Search for the cell housing the specified text and yield its [X, Y] center coordinate. 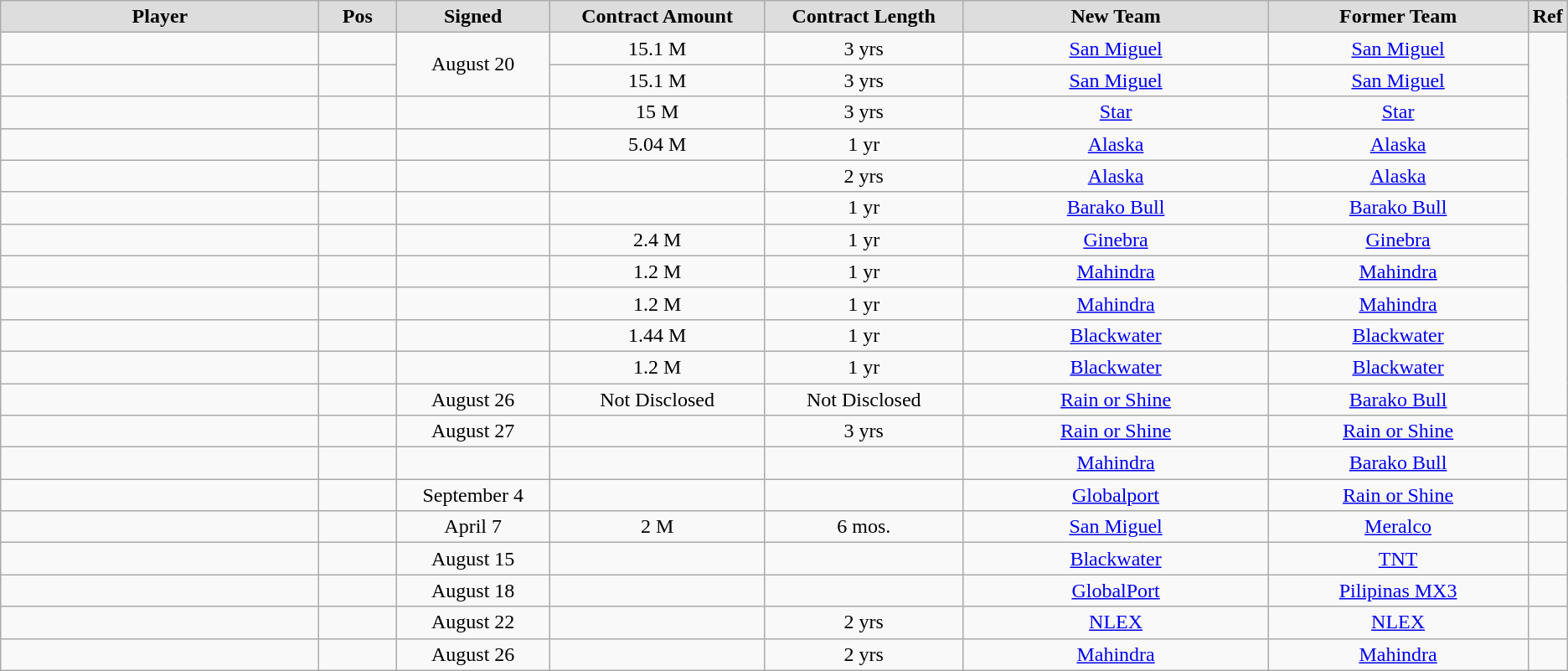
Globalport [1116, 495]
Signed [473, 17]
Former Team [1398, 17]
August 27 [473, 431]
April 7 [473, 527]
September 4 [473, 495]
5.04 M [658, 144]
August 22 [473, 622]
2.4 M [658, 240]
August 15 [473, 559]
New Team [1116, 17]
Pos [358, 17]
1.44 M [658, 335]
15 M [658, 112]
August 20 [473, 65]
Contract Length [864, 17]
2 M [658, 527]
Meralco [1398, 527]
Contract Amount [658, 17]
6 mos. [864, 527]
Player [160, 17]
Ref [1548, 17]
TNT [1398, 559]
GlobalPort [1116, 591]
August 18 [473, 591]
Pilipinas MX3 [1398, 591]
